Scan for the cell matching the given text and deliver its (x, y) coordinate at center. 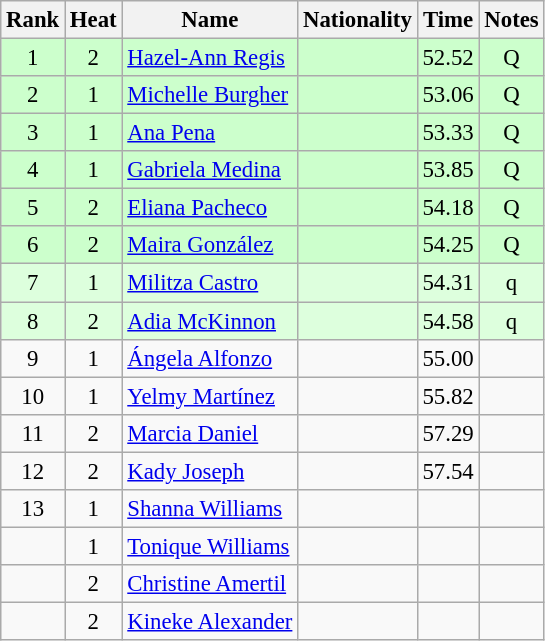
55.82 (448, 396)
9 (33, 358)
5 (33, 208)
Nationality (358, 20)
52.52 (448, 58)
Hazel-Ann Regis (210, 58)
Name (210, 20)
6 (33, 245)
Heat (94, 20)
Rank (33, 20)
54.58 (448, 321)
54.25 (448, 245)
Time (448, 20)
54.18 (448, 208)
Marcia Daniel (210, 433)
57.54 (448, 471)
53.06 (448, 95)
8 (33, 321)
57.29 (448, 433)
55.00 (448, 358)
Yelmy Martínez (210, 396)
53.85 (448, 170)
Adia McKinnon (210, 321)
54.31 (448, 283)
Kady Joseph (210, 471)
Ángela Alfonzo (210, 358)
53.33 (448, 133)
3 (33, 133)
Maira González (210, 245)
12 (33, 471)
Shanna Williams (210, 509)
11 (33, 433)
Eliana Pacheco (210, 208)
Militza Castro (210, 283)
Gabriela Medina (210, 170)
Ana Pena (210, 133)
Tonique Williams (210, 546)
Notes (512, 20)
10 (33, 396)
4 (33, 170)
13 (33, 509)
7 (33, 283)
Kineke Alexander (210, 621)
Christine Amertil (210, 584)
Michelle Burgher (210, 95)
